Extract the (X, Y) coordinate from the center of the cell holding the provided text.  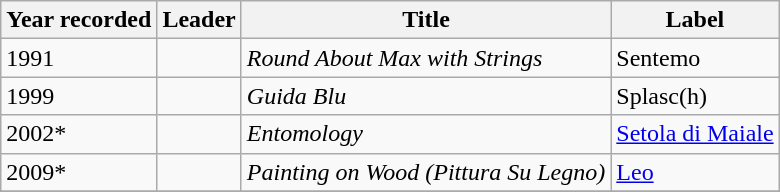
Round About Max with Strings (426, 58)
Painting on Wood (Pittura Su Legno) (426, 172)
Sentemo (695, 58)
Year recorded (79, 20)
Leo (695, 172)
Splasc(h) (695, 96)
Leader (199, 20)
2009* (79, 172)
Title (426, 20)
Setola di Maiale (695, 134)
1999 (79, 96)
Label (695, 20)
Guida Blu (426, 96)
1991 (79, 58)
Entomology (426, 134)
2002* (79, 134)
